Identify which cell holds the provided text, then report its (x, y) central coordinate. 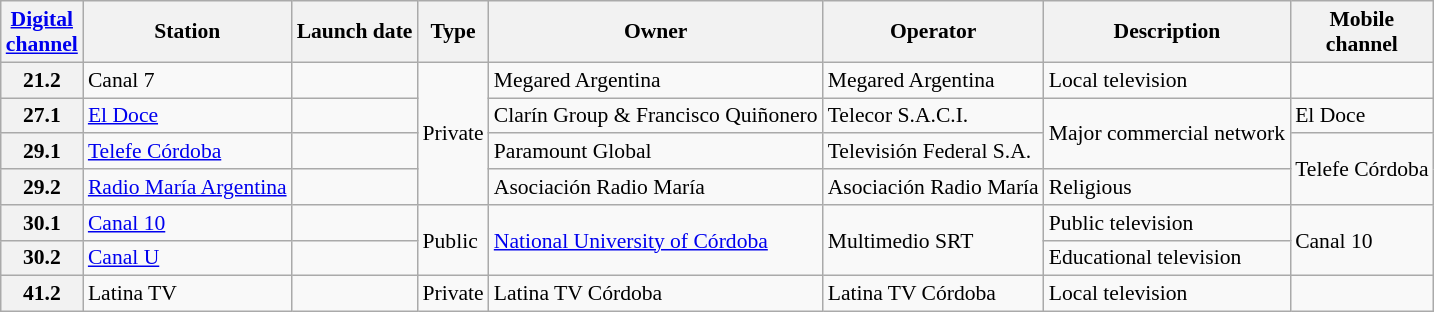
30.2 (42, 258)
Paramount Global (656, 152)
30.1 (42, 223)
Educational television (1167, 258)
Televisión Federal S.A. (934, 152)
Public television (1167, 223)
Digitalchannel (42, 32)
Canal U (188, 258)
29.1 (42, 152)
Owner (656, 32)
Description (1167, 32)
National University of Córdoba (656, 240)
Major commercial network (1167, 134)
Canal 7 (188, 80)
Latina TV (188, 294)
Telecor S.A.C.I. (934, 116)
Station (188, 32)
21.2 (42, 80)
Clarín Group & Francisco Quiñonero (656, 116)
Type (452, 32)
Radio María Argentina (188, 187)
Mobilechannel (1362, 32)
Religious (1167, 187)
Multimedio SRT (934, 240)
Launch date (355, 32)
27.1 (42, 116)
Operator (934, 32)
29.2 (42, 187)
41.2 (42, 294)
Public (452, 240)
